From the cell containing the given text, extract its center point as (X, Y) coordinate. 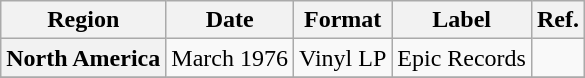
North America (84, 58)
Vinyl LP (342, 58)
Ref. (558, 20)
Format (342, 20)
Region (84, 20)
March 1976 (230, 58)
Epic Records (462, 58)
Date (230, 20)
Label (462, 20)
